Find where the given text appears and provide that cell's center as (x, y) coordinate. 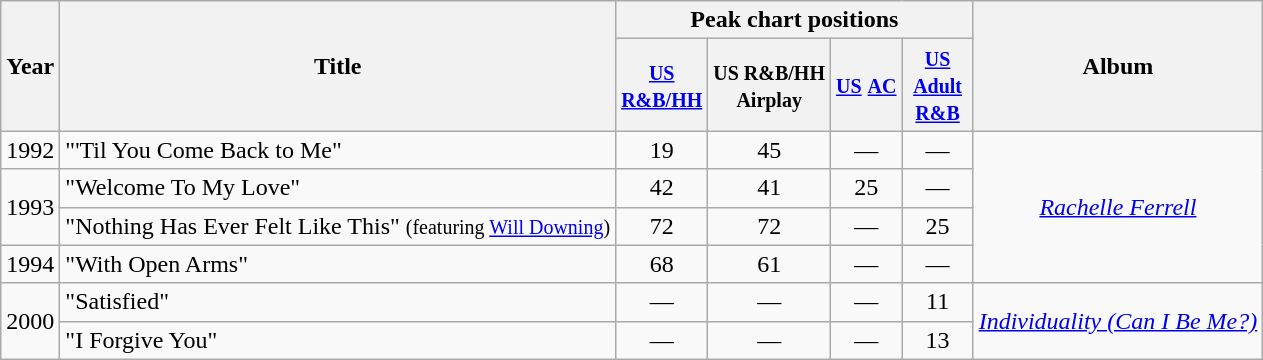
11 (938, 302)
68 (662, 264)
Year (30, 66)
2000 (30, 321)
Peak chart positions (794, 20)
"With Open Arms" (338, 264)
"I Forgive You" (338, 340)
45 (770, 150)
US R&B/HHAirplay (770, 85)
"Nothing Has Ever Felt Like This" (featuring Will Downing) (338, 226)
41 (770, 188)
"'Til You Come Back to Me" (338, 150)
Title (338, 66)
US Adult R&B (938, 85)
61 (770, 264)
1994 (30, 264)
US R&B/HH (662, 85)
19 (662, 150)
US AC (867, 85)
Rachelle Ferrell (1118, 207)
13 (938, 340)
"Welcome To My Love" (338, 188)
"Satisfied" (338, 302)
Individuality (Can I Be Me?) (1118, 321)
1993 (30, 207)
42 (662, 188)
Album (1118, 66)
1992 (30, 150)
